Return the (X, Y) coordinate for the center point of the cell that contains the specified text.  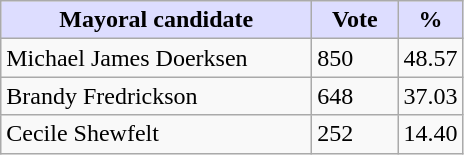
850 (355, 58)
252 (355, 134)
Vote (355, 20)
37.03 (430, 96)
48.57 (430, 58)
Cecile Shewfelt (156, 134)
Mayoral candidate (156, 20)
648 (355, 96)
% (430, 20)
Michael James Doerksen (156, 58)
14.40 (430, 134)
Brandy Fredrickson (156, 96)
